Extract the [X, Y] coordinate from the center of the cell holding the provided text.  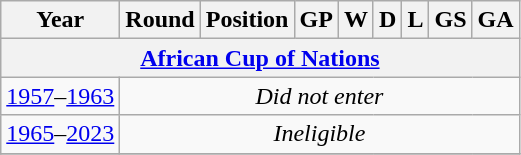
GP [316, 20]
Round [160, 20]
Did not enter [320, 96]
W [356, 20]
Ineligible [320, 134]
1957–1963 [60, 96]
GA [496, 20]
GS [450, 20]
African Cup of Nations [260, 58]
L [416, 20]
Position [247, 20]
D [387, 20]
Year [60, 20]
1965–2023 [60, 134]
